Detect which cell encompasses the target text, then output its (x, y) center coordinate. 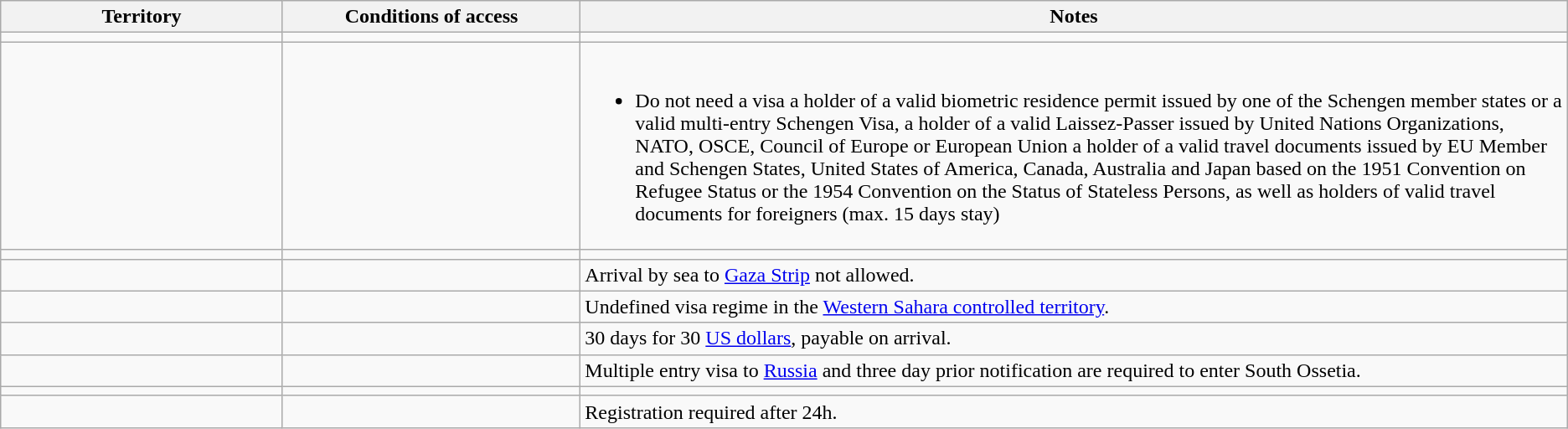
Undefined visa regime in the Western Sahara controlled territory. (1074, 307)
Notes (1074, 17)
Multiple entry visa to Russia and three day prior notification are required to enter South Ossetia. (1074, 370)
Territory (142, 17)
Conditions of access (431, 17)
Registration required after 24h. (1074, 411)
30 days for 30 US dollars, payable on arrival. (1074, 339)
Arrival by sea to Gaza Strip not allowed. (1074, 275)
